Find where the given text appears and provide that cell's center as (X, Y) coordinate. 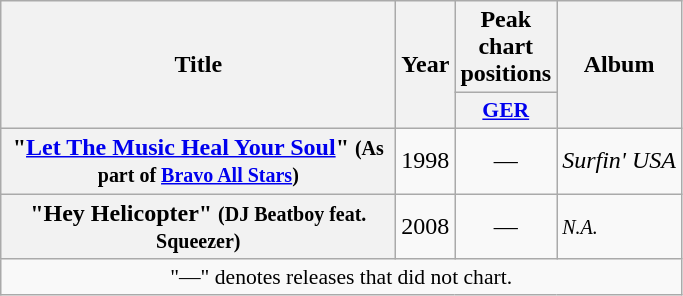
GER (506, 111)
Album (620, 65)
"Let The Music Heal Your Soul" (As part of Bravo All Stars) (198, 160)
N.A. (620, 226)
"Hey Helicopter" (DJ Beatboy feat. Squeezer) (198, 226)
Surfin' USA (620, 160)
2008 (426, 226)
Year (426, 65)
Peak chart positions (506, 47)
1998 (426, 160)
Title (198, 65)
"—" denotes releases that did not chart. (342, 277)
